Extract the (x, y) coordinate from the center of the cell holding the provided text.  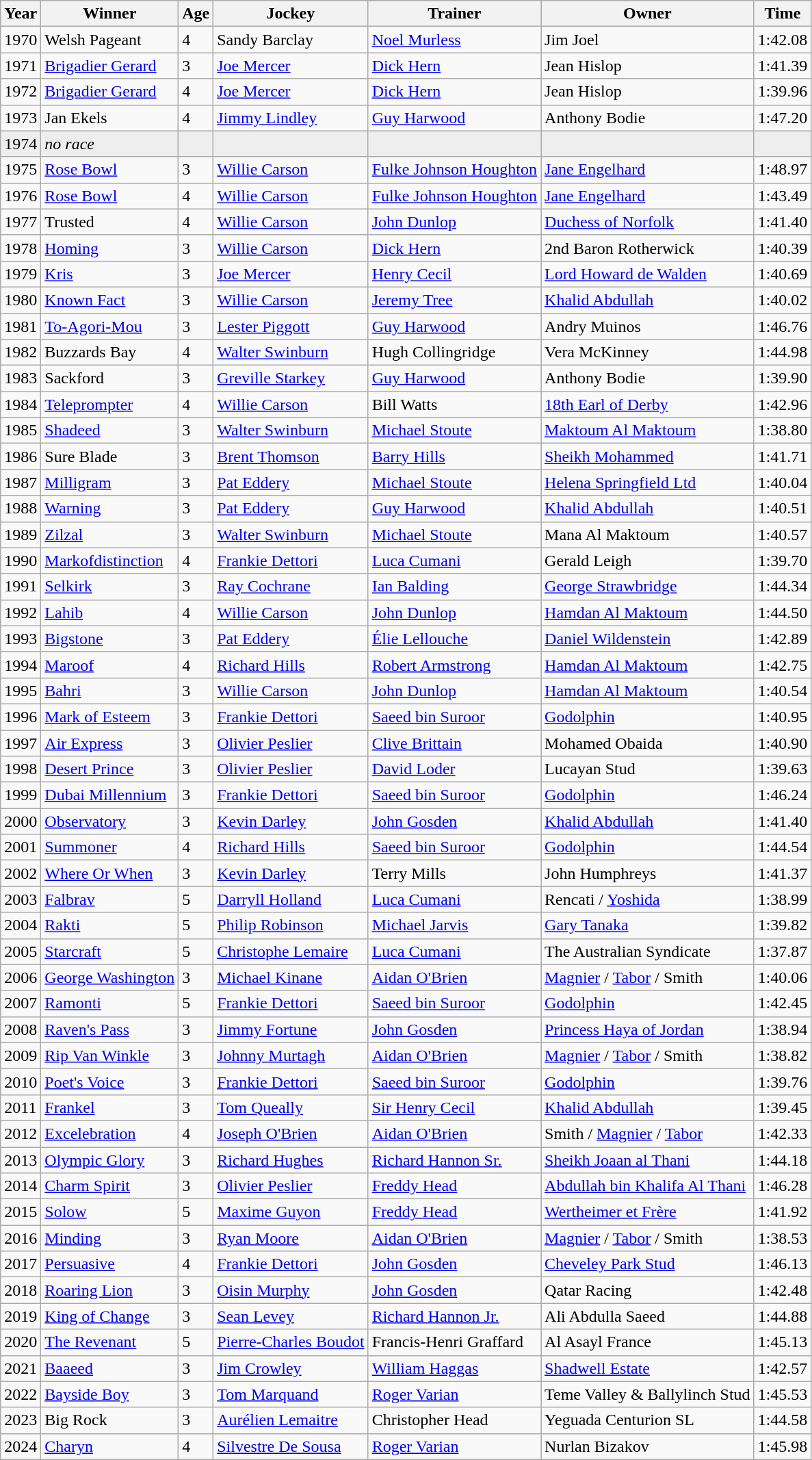
Owner (648, 14)
1:39.96 (783, 92)
2019 (21, 1316)
1982 (21, 353)
Selkirk (109, 587)
Sure Blade (109, 457)
Hugh Collingridge (454, 353)
Bigstone (109, 639)
Winner (109, 14)
Jimmy Fortune (291, 1029)
Oisin Murphy (291, 1290)
1992 (21, 613)
Tom Marquand (291, 1394)
1:45.53 (783, 1394)
1996 (21, 717)
Princess Haya of Jordan (648, 1029)
Air Express (109, 743)
1:40.54 (783, 691)
1:38.94 (783, 1029)
1973 (21, 118)
Mark of Esteem (109, 717)
Baaeed (109, 1368)
Homing (109, 248)
2003 (21, 899)
1:39.45 (783, 1107)
Shadeed (109, 431)
Raven's Pass (109, 1029)
Kris (109, 274)
Noel Murless (454, 40)
Jim Crowley (291, 1368)
The Australian Syndicate (648, 951)
Time (783, 14)
1999 (21, 795)
1984 (21, 405)
Dubai Millennium (109, 795)
Big Rock (109, 1420)
1:43.49 (783, 196)
Excelebration (109, 1134)
Michael Kinane (291, 977)
Rakti (109, 925)
Mana Al Maktoum (648, 535)
1:38.82 (783, 1055)
Summoner (109, 847)
Bill Watts (454, 405)
Gerald Leigh (648, 561)
1980 (21, 300)
Vera McKinney (648, 353)
1:39.82 (783, 925)
1:40.69 (783, 274)
Henry Cecil (454, 274)
2008 (21, 1029)
2010 (21, 1081)
Jan Ekels (109, 118)
Zilzal (109, 535)
Francis-Henri Graffard (454, 1342)
1:46.76 (783, 326)
Ray Cochrane (291, 587)
Teme Valley & Ballylinch Stud (648, 1394)
Sackford (109, 379)
2001 (21, 847)
1:44.88 (783, 1316)
Maktoum Al Maktoum (648, 431)
To-Agori-Mou (109, 326)
Jockey (291, 14)
1977 (21, 222)
1971 (21, 66)
2nd Baron Rotherwick (648, 248)
1:42.33 (783, 1134)
1:42.57 (783, 1368)
1:45.98 (783, 1446)
Teleprompter (109, 405)
1993 (21, 639)
The Revenant (109, 1342)
1974 (21, 144)
Michael Jarvis (454, 925)
Richard Hannon Sr. (454, 1160)
Clive Brittain (454, 743)
Darryll Holland (291, 899)
Rencati / Yoshida (648, 899)
David Loder (454, 769)
Brent Thomson (291, 457)
Silvestre De Sousa (291, 1446)
Milligram (109, 483)
Ali Abdulla Saeed (648, 1316)
1:44.58 (783, 1420)
1998 (21, 769)
Trusted (109, 222)
Philip Robinson (291, 925)
William Haggas (454, 1368)
1:38.99 (783, 899)
Shadwell Estate (648, 1368)
Cheveley Park Stud (648, 1264)
Qatar Racing (648, 1290)
1:42.48 (783, 1290)
Aurélien Lemaitre (291, 1420)
Known Fact (109, 300)
Lucayan Stud (648, 769)
1979 (21, 274)
Andry Muinos (648, 326)
1978 (21, 248)
Bayside Boy (109, 1394)
1987 (21, 483)
2005 (21, 951)
1:40.04 (783, 483)
2006 (21, 977)
1997 (21, 743)
Ryan Moore (291, 1238)
George Washington (109, 977)
Markofdistinction (109, 561)
1:41.39 (783, 66)
1:40.95 (783, 717)
Roaring Lion (109, 1290)
Where Or When (109, 873)
Minding (109, 1238)
2015 (21, 1212)
2011 (21, 1107)
Frankel (109, 1107)
1:46.24 (783, 795)
George Strawbridge (648, 587)
1:40.51 (783, 509)
1991 (21, 587)
1995 (21, 691)
Jimmy Lindley (291, 118)
Mohamed Obaida (648, 743)
1985 (21, 431)
Falbrav (109, 899)
1:39.90 (783, 379)
1:48.97 (783, 170)
Welsh Pageant (109, 40)
1:40.39 (783, 248)
1:41.37 (783, 873)
2024 (21, 1446)
1:46.13 (783, 1264)
Desert Prince (109, 769)
1:40.90 (783, 743)
Yeguada Centurion SL (648, 1420)
2018 (21, 1290)
1983 (21, 379)
Duchess of Norfolk (648, 222)
Poet's Voice (109, 1081)
Warning (109, 509)
Nurlan Bizakov (648, 1446)
Lahib (109, 613)
Bahri (109, 691)
Smith / Magnier / Tabor (648, 1134)
Maxime Guyon (291, 1212)
1:39.70 (783, 561)
1:42.08 (783, 40)
Year (21, 14)
1:41.92 (783, 1212)
1970 (21, 40)
Sheikh Joaan al Thani (648, 1160)
Sir Henry Cecil (454, 1107)
Ramonti (109, 1003)
Starcraft (109, 951)
2002 (21, 873)
Joseph O'Brien (291, 1134)
1:39.63 (783, 769)
2017 (21, 1264)
Greville Starkey (291, 379)
1:44.98 (783, 353)
2014 (21, 1186)
1989 (21, 535)
2022 (21, 1394)
1:44.18 (783, 1160)
Trainer (454, 14)
1:42.96 (783, 405)
1:39.76 (783, 1081)
Lester Piggott (291, 326)
Sheikh Mohammed (648, 457)
1:45.13 (783, 1342)
Jeremy Tree (454, 300)
Richard Hannon Jr. (454, 1316)
Sean Levey (291, 1316)
1:44.34 (783, 587)
Christopher Head (454, 1420)
2009 (21, 1055)
18th Earl of Derby (648, 405)
1:40.06 (783, 977)
1:38.80 (783, 431)
2023 (21, 1420)
Lord Howard de Walden (648, 274)
2021 (21, 1368)
Solow (109, 1212)
Wertheimer et Frère (648, 1212)
Terry Mills (454, 873)
Buzzards Bay (109, 353)
Rip Van Winkle (109, 1055)
1:44.50 (783, 613)
1988 (21, 509)
2000 (21, 821)
Observatory (109, 821)
2013 (21, 1160)
John Humphreys (648, 873)
Barry Hills (454, 457)
Richard Hughes (291, 1160)
1981 (21, 326)
1:42.89 (783, 639)
Élie Lellouche (454, 639)
Jim Joel (648, 40)
Abdullah bin Khalifa Al Thani (648, 1186)
Pierre-Charles Boudot (291, 1342)
1990 (21, 561)
1976 (21, 196)
Johnny Murtagh (291, 1055)
Tom Queally (291, 1107)
1:37.87 (783, 951)
2007 (21, 1003)
1972 (21, 92)
1:42.45 (783, 1003)
1:41.71 (783, 457)
Helena Springfield Ltd (648, 483)
Age (196, 14)
1:42.75 (783, 665)
1:46.28 (783, 1186)
Daniel Wildenstein (648, 639)
Sandy Barclay (291, 40)
2020 (21, 1342)
1:47.20 (783, 118)
Christophe Lemaire (291, 951)
Al Asayl France (648, 1342)
1:40.57 (783, 535)
Maroof (109, 665)
2012 (21, 1134)
Charyn (109, 1446)
1975 (21, 170)
King of Change (109, 1316)
Olympic Glory (109, 1160)
Robert Armstrong (454, 665)
1:38.53 (783, 1238)
1:44.54 (783, 847)
2004 (21, 925)
Charm Spirit (109, 1186)
no race (109, 144)
1986 (21, 457)
1994 (21, 665)
1:40.02 (783, 300)
2016 (21, 1238)
Ian Balding (454, 587)
Persuasive (109, 1264)
Gary Tanaka (648, 925)
